Determine the [x, y] coordinate at the center of the cell enclosing the given text.  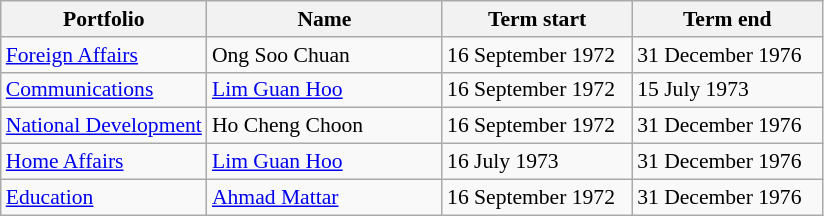
Ong Soo Chuan [324, 55]
Home Affairs [104, 162]
Portfolio [104, 19]
Education [104, 197]
National Development [104, 126]
Communications [104, 90]
Name [324, 19]
Term end [727, 19]
Ho Cheng Choon [324, 126]
Foreign Affairs [104, 55]
16 July 1973 [537, 162]
Term start [537, 19]
15 July 1973 [727, 90]
Ahmad Mattar [324, 197]
